Locate the cell with the specified text and output its [X, Y] center coordinate. 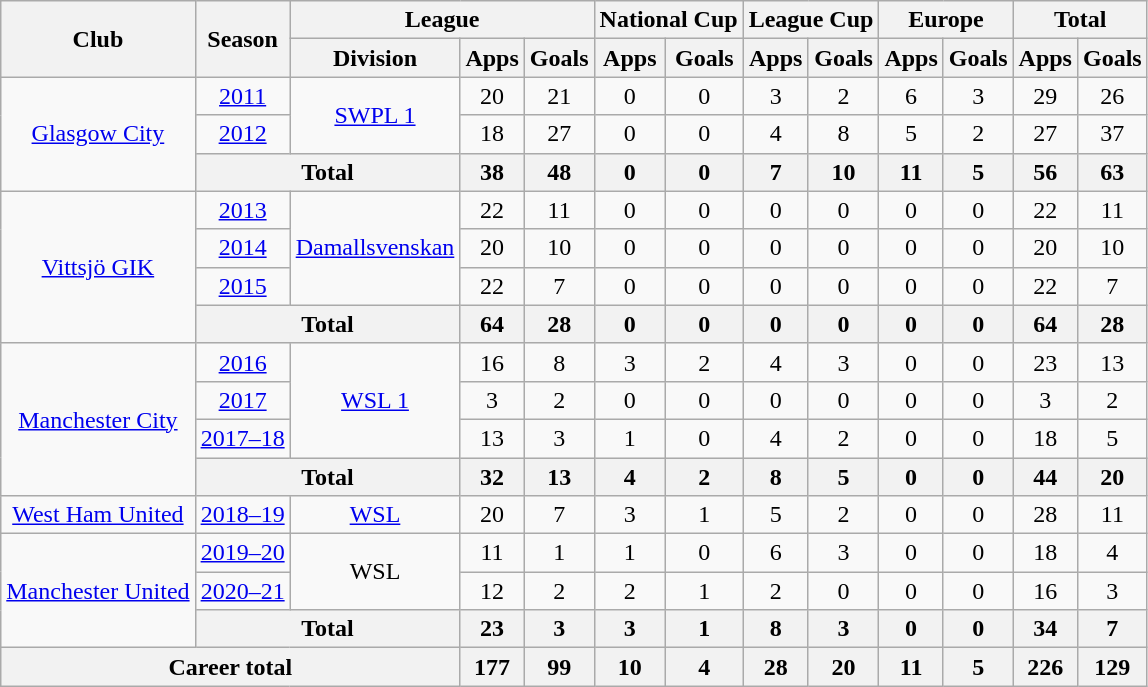
2015 [242, 286]
21 [559, 96]
2016 [242, 362]
WSL 1 [375, 400]
2012 [242, 134]
2017 [242, 400]
Glasgow City [98, 134]
2017–18 [242, 438]
League [442, 20]
2020–21 [242, 591]
Career total [230, 667]
129 [1112, 667]
32 [492, 477]
99 [559, 667]
SWPL 1 [375, 115]
2011 [242, 96]
63 [1112, 172]
34 [1045, 629]
226 [1045, 667]
League Cup [811, 20]
National Cup [668, 20]
2014 [242, 248]
38 [492, 172]
Division [375, 58]
48 [559, 172]
12 [492, 591]
56 [1045, 172]
37 [1112, 134]
Europe [946, 20]
2018–19 [242, 515]
Manchester United [98, 591]
44 [1045, 477]
2013 [242, 210]
Vittsjö GIK [98, 267]
29 [1045, 96]
West Ham United [98, 515]
2019–20 [242, 553]
177 [492, 667]
Season [242, 39]
Damallsvenskan [375, 248]
26 [1112, 96]
Club [98, 39]
Manchester City [98, 419]
